Scan for the cell matching the given text and deliver its [x, y] coordinate at center. 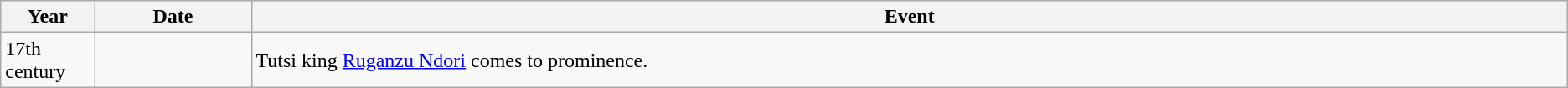
Year [48, 17]
17th century [48, 60]
Event [910, 17]
Date [173, 17]
Tutsi king Ruganzu Ndori comes to prominence. [910, 60]
